Pinpoint the cell where the given text exists, returning its (X, Y) midpoint coordinate. 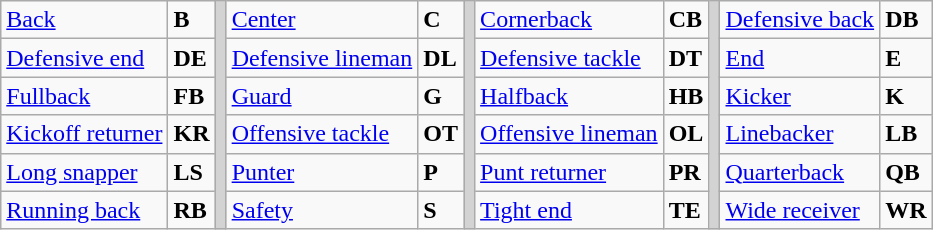
Long snapper (84, 172)
LB (906, 134)
Running back (84, 210)
QB (906, 172)
DL (441, 58)
LS (192, 172)
Quarterback (800, 172)
End (800, 58)
CB (686, 20)
C (441, 20)
Defensive tackle (570, 58)
OL (686, 134)
DB (906, 20)
Kicker (800, 96)
OT (441, 134)
PR (686, 172)
Defensive lineman (322, 58)
Halfback (570, 96)
E (906, 58)
KR (192, 134)
Offensive lineman (570, 134)
RB (192, 210)
TE (686, 210)
Center (322, 20)
WR (906, 210)
Linebacker (800, 134)
Defensive end (84, 58)
S (441, 210)
Safety (322, 210)
P (441, 172)
Kickoff returner (84, 134)
DE (192, 58)
Punter (322, 172)
DT (686, 58)
Punt returner (570, 172)
Wide receiver (800, 210)
FB (192, 96)
HB (686, 96)
Guard (322, 96)
Offensive tackle (322, 134)
B (192, 20)
Fullback (84, 96)
G (441, 96)
K (906, 96)
Back (84, 20)
Defensive back (800, 20)
Cornerback (570, 20)
Tight end (570, 210)
